Scan for the cell matching the given text and deliver its (X, Y) coordinate at center. 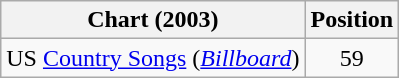
Chart (2003) (153, 20)
59 (352, 58)
Position (352, 20)
US Country Songs (Billboard) (153, 58)
